Extract the (X, Y) coordinate from the center of the cell holding the provided text.  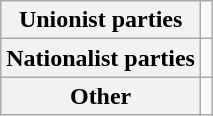
Nationalist parties (101, 58)
Other (101, 96)
Unionist parties (101, 20)
